Scan for the cell matching the given text and deliver its (X, Y) coordinate at center. 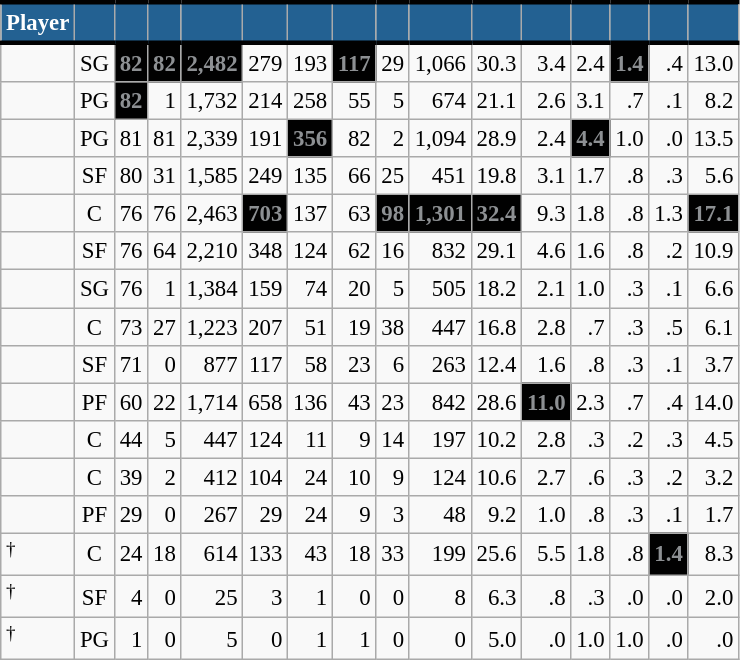
10.2 (496, 439)
38 (392, 327)
29.1 (496, 251)
159 (266, 289)
505 (440, 289)
.5 (668, 327)
3.7 (713, 364)
64 (164, 251)
832 (440, 251)
2.6 (546, 101)
1,384 (212, 289)
2,463 (212, 214)
71 (130, 364)
.6 (590, 477)
197 (440, 439)
9.3 (546, 214)
4 (130, 596)
2.1 (546, 289)
8 (440, 596)
60 (130, 402)
2.3 (590, 402)
267 (212, 515)
31 (164, 176)
137 (310, 214)
22 (164, 402)
249 (266, 176)
39 (130, 477)
21.1 (496, 101)
8.2 (713, 101)
1,066 (440, 62)
80 (130, 176)
19 (354, 327)
412 (212, 477)
356 (310, 139)
10 (354, 477)
136 (310, 402)
104 (266, 477)
11.0 (546, 402)
877 (212, 364)
5.5 (546, 554)
11 (310, 439)
1,301 (440, 214)
4.4 (590, 139)
2,339 (212, 139)
451 (440, 176)
348 (266, 251)
658 (266, 402)
14 (392, 439)
44 (130, 439)
27 (164, 327)
2,210 (212, 251)
6.3 (496, 596)
214 (266, 101)
1,094 (440, 139)
8.3 (713, 554)
33 (392, 554)
58 (310, 364)
842 (440, 402)
2,482 (212, 62)
133 (266, 554)
1.3 (668, 214)
28.9 (496, 139)
3.2 (713, 477)
18.2 (496, 289)
55 (354, 101)
66 (354, 176)
10.6 (496, 477)
1,223 (212, 327)
1,714 (212, 402)
6 (392, 364)
Player (38, 22)
258 (310, 101)
12.4 (496, 364)
16.8 (496, 327)
9.2 (496, 515)
263 (440, 364)
25.6 (496, 554)
62 (354, 251)
48 (440, 515)
207 (266, 327)
193 (310, 62)
4.5 (713, 439)
5.0 (496, 639)
73 (130, 327)
28.6 (496, 402)
1,732 (212, 101)
5.6 (713, 176)
199 (440, 554)
30.3 (496, 62)
17.1 (713, 214)
3.4 (546, 62)
135 (310, 176)
191 (266, 139)
2.0 (713, 596)
32.4 (496, 214)
20 (354, 289)
13.5 (713, 139)
2.7 (546, 477)
6.6 (713, 289)
63 (354, 214)
13.0 (713, 62)
6.1 (713, 327)
19.8 (496, 176)
16 (392, 251)
10.9 (713, 251)
98 (392, 214)
74 (310, 289)
703 (266, 214)
1,585 (212, 176)
674 (440, 101)
51 (310, 327)
4.6 (546, 251)
14.0 (713, 402)
279 (266, 62)
614 (212, 554)
